Scan for the cell matching the given text and deliver its (X, Y) coordinate at center. 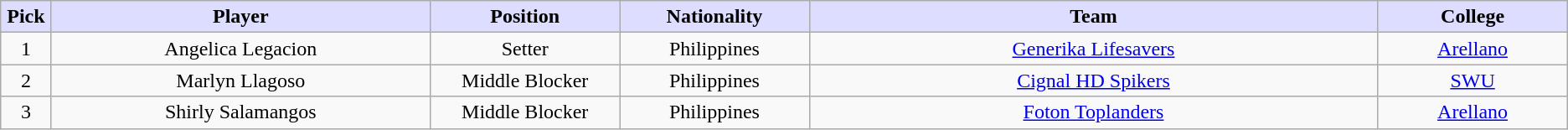
Foton Toplanders (1094, 112)
Angelica Legacion (241, 49)
Shirly Salamangos (241, 112)
1 (26, 49)
College (1473, 17)
Pick (26, 17)
Cignal HD Spikers (1094, 81)
Position (525, 17)
Generika Lifesavers (1094, 49)
3 (26, 112)
Nationality (714, 17)
SWU (1473, 81)
Player (241, 17)
Marlyn Llagoso (241, 81)
2 (26, 81)
Setter (525, 49)
Team (1094, 17)
